Provide the (x, y) coordinate of the cell's center where the given text is located.  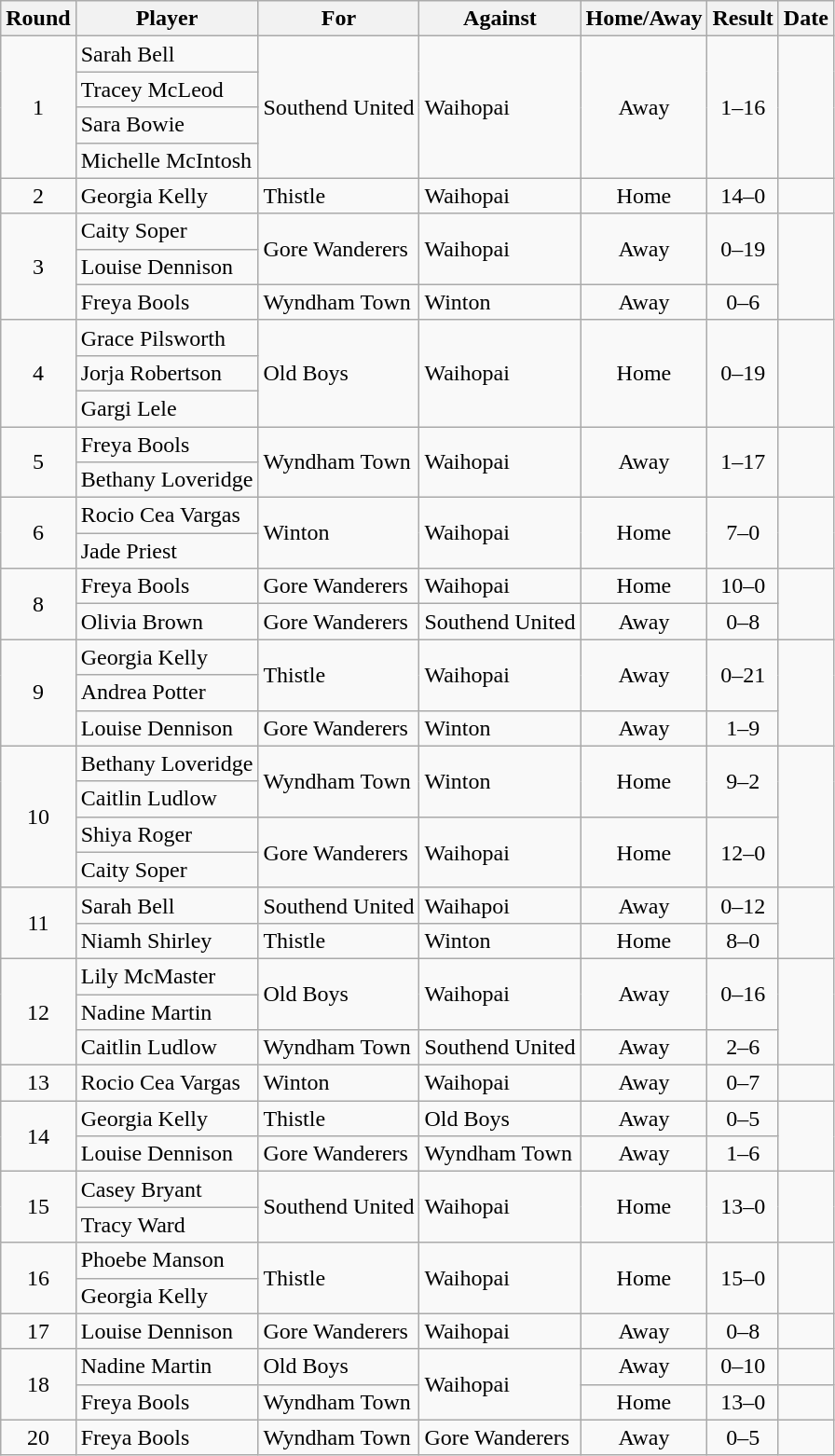
2 (38, 196)
9–2 (743, 781)
0–6 (743, 302)
12 (38, 1011)
15–0 (743, 1278)
Tracey McLeod (167, 89)
8–0 (743, 941)
Jade Priest (167, 551)
14–0 (743, 196)
11 (38, 923)
2–6 (743, 1048)
1–6 (743, 1154)
1–17 (743, 462)
Shiya Roger (167, 834)
18 (38, 1384)
Date (805, 19)
6 (38, 533)
0–10 (743, 1367)
15 (38, 1207)
For (339, 19)
Michelle McIntosh (167, 160)
Grace Pilsworth (167, 337)
Round (38, 19)
Lily McMaster (167, 976)
17 (38, 1331)
0–16 (743, 994)
Against (500, 19)
Sara Bowie (167, 125)
12–0 (743, 852)
Jorja Robertson (167, 373)
Casey Bryant (167, 1189)
10–0 (743, 586)
Result (743, 19)
20 (38, 1437)
8 (38, 604)
Andrea Potter (167, 693)
Olivia Brown (167, 622)
7–0 (743, 533)
5 (38, 462)
Phoebe Manson (167, 1260)
16 (38, 1278)
9 (38, 693)
Waihapoi (500, 905)
1–16 (743, 107)
1–9 (743, 728)
Home/Away (644, 19)
3 (38, 267)
4 (38, 373)
Niamh Shirley (167, 941)
0–7 (743, 1083)
0–21 (743, 675)
1 (38, 107)
Tracy Ward (167, 1225)
Gargi Lele (167, 408)
0–12 (743, 905)
10 (38, 817)
13 (38, 1083)
Player (167, 19)
14 (38, 1136)
